Return (x, y) of the center of cell containing provided text 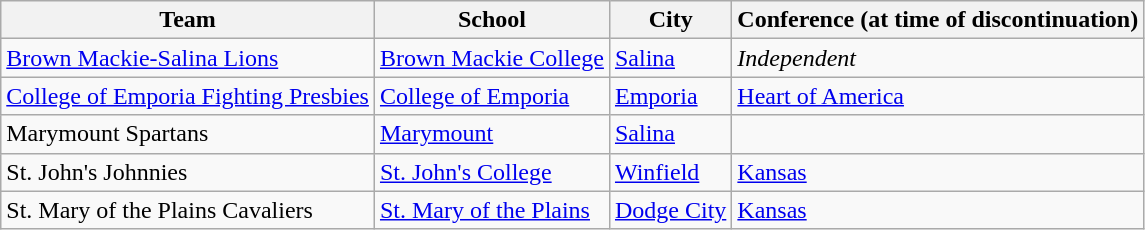
Independent (938, 58)
City (670, 20)
St. Mary of the Plains (492, 210)
Heart of America (938, 96)
Marymount (492, 134)
Conference (at time of discontinuation) (938, 20)
St. John's Johnnies (188, 172)
Winfield (670, 172)
College of Emporia Fighting Presbies (188, 96)
School (492, 20)
College of Emporia (492, 96)
Dodge City (670, 210)
Brown Mackie College (492, 58)
Team (188, 20)
St. Mary of the Plains Cavaliers (188, 210)
Brown Mackie-Salina Lions (188, 58)
Emporia (670, 96)
St. John's College (492, 172)
Marymount Spartans (188, 134)
